Find where the given text appears and provide that cell's center as (X, Y) coordinate. 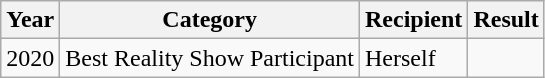
Best Reality Show Participant (210, 58)
Category (210, 20)
Result (506, 20)
2020 (30, 58)
Herself (414, 58)
Recipient (414, 20)
Year (30, 20)
